Identify which cell holds the provided text, then report its (x, y) central coordinate. 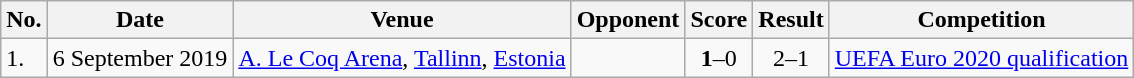
6 September 2019 (140, 58)
UEFA Euro 2020 qualification (982, 58)
Opponent (628, 20)
1. (24, 58)
Date (140, 20)
Venue (402, 20)
Score (719, 20)
Result (791, 20)
Competition (982, 20)
2–1 (791, 58)
No. (24, 20)
A. Le Coq Arena, Tallinn, Estonia (402, 58)
1–0 (719, 58)
